Find where the given text appears and provide that cell's center as [X, Y] coordinate. 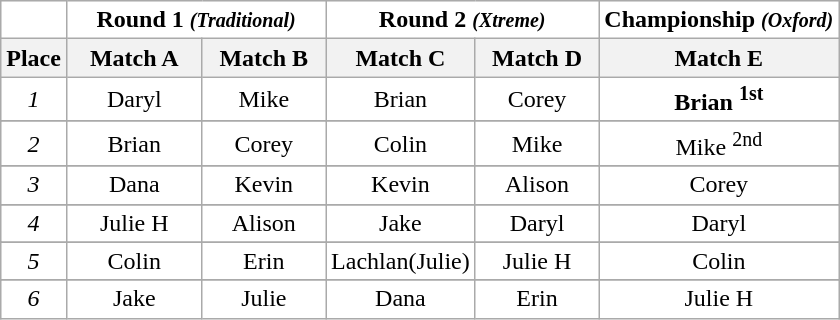
Julie [264, 299]
Match D [537, 58]
6 [34, 299]
5 [34, 261]
Championship (Oxford) [719, 20]
Lachlan(Julie) [401, 261]
Mike 2nd [719, 144]
Round 2 (Xtreme) [462, 20]
Round 1 (Traditional) [196, 20]
1 [34, 100]
Place [34, 58]
Match B [264, 58]
3 [34, 185]
2 [34, 144]
Match A [134, 58]
4 [34, 223]
Match E [719, 58]
Match C [401, 58]
Brian 1st [719, 100]
